Locate the cell with the specified text and output its (X, Y) center coordinate. 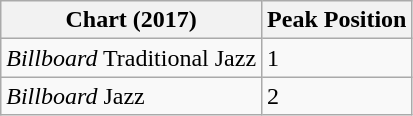
Peak Position (337, 20)
1 (337, 58)
Chart (2017) (132, 20)
Billboard Jazz (132, 96)
2 (337, 96)
Billboard Traditional Jazz (132, 58)
